Pinpoint the cell where the given text exists, returning its [X, Y] midpoint coordinate. 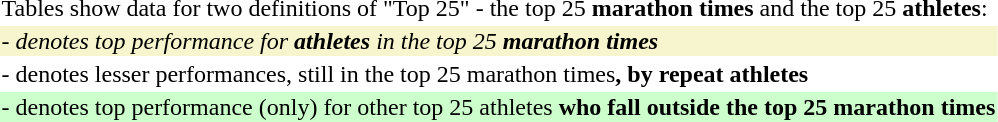
- denotes top performance for athletes in the top 25 marathon times [498, 41]
- denotes top performance (only) for other top 25 athletes who fall outside the top 25 marathon times [498, 107]
- denotes lesser performances, still in the top 25 marathon times, by repeat athletes [498, 74]
